Return the [x, y] coordinate for the center point of the cell that contains the specified text.  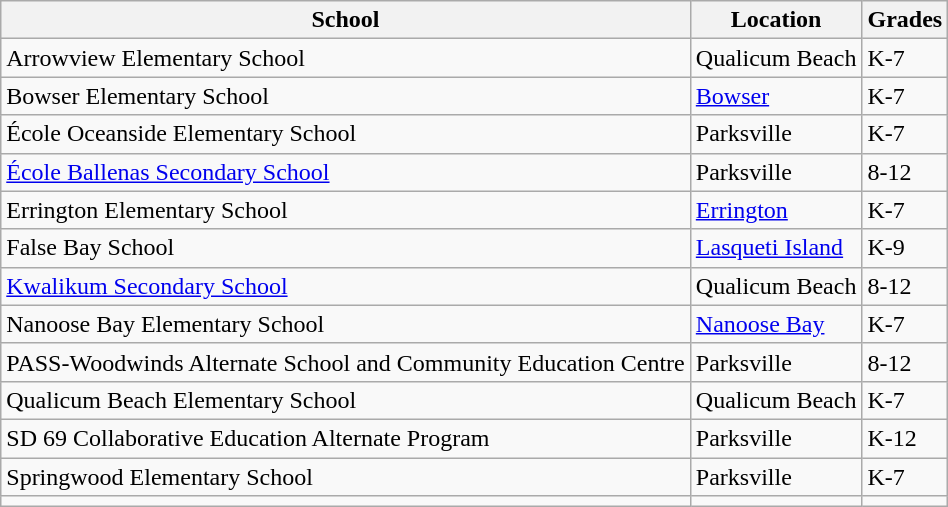
SD 69 Collaborative Education Alternate Program [346, 438]
K-9 [905, 248]
K-12 [905, 438]
Kwalikum Secondary School [346, 286]
Bowser Elementary School [346, 96]
Springwood Elementary School [346, 477]
École Oceanside Elementary School [346, 134]
École Ballenas Secondary School [346, 172]
Grades [905, 20]
False Bay School [346, 248]
Errington [776, 210]
Nanoose Bay [776, 324]
Bowser [776, 96]
Qualicum Beach Elementary School [346, 400]
PASS-Woodwinds Alternate School and Community Education Centre [346, 362]
School [346, 20]
Location [776, 20]
Nanoose Bay Elementary School [346, 324]
Lasqueti Island [776, 248]
Arrowview Elementary School [346, 58]
Errington Elementary School [346, 210]
